Locate the cell with the specified text and output its [X, Y] center coordinate. 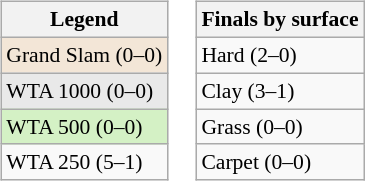
Hard (2–0) [280, 55]
Carpet (0–0) [280, 162]
Clay (3–1) [280, 91]
WTA 250 (5–1) [84, 162]
Legend [84, 20]
Grass (0–0) [280, 127]
Finals by surface [280, 20]
Grand Slam (0–0) [84, 55]
WTA 500 (0–0) [84, 127]
WTA 1000 (0–0) [84, 91]
